Identify which cell holds the provided text, then report its [X, Y] central coordinate. 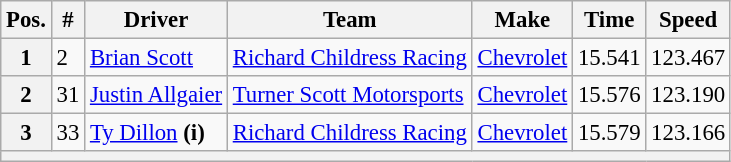
123.190 [688, 95]
# [68, 20]
Ty Dillon (i) [156, 133]
123.166 [688, 133]
Pos. [26, 20]
Justin Allgaier [156, 95]
15.579 [610, 133]
Time [610, 20]
Team [350, 20]
123.467 [688, 58]
Turner Scott Motorsports [350, 95]
3 [26, 133]
Make [522, 20]
Speed [688, 20]
15.576 [610, 95]
33 [68, 133]
15.541 [610, 58]
1 [26, 58]
31 [68, 95]
Brian Scott [156, 58]
Driver [156, 20]
